Determine the (x, y) coordinate at the center of the cell enclosing the given text.  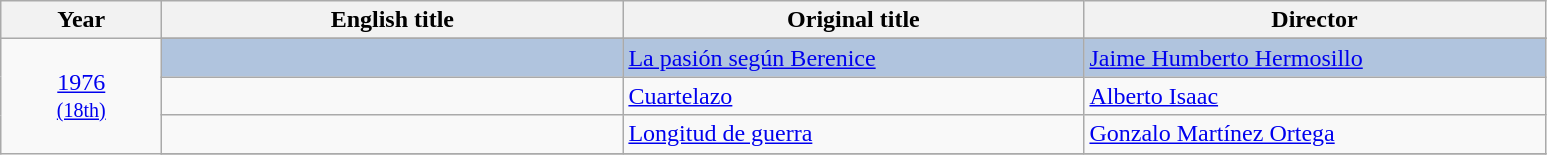
English title (392, 20)
Alberto Isaac (1314, 96)
Director (1314, 20)
Cuartelazo (854, 96)
Gonzalo Martínez Ortega (1314, 134)
Year (82, 20)
Longitud de guerra (854, 134)
1976(18th) (82, 96)
Jaime Humberto Hermosillo (1314, 58)
Original title (854, 20)
La pasión según Berenice (854, 58)
